Provide the (x, y) coordinate of the cell's center where the given text is located.  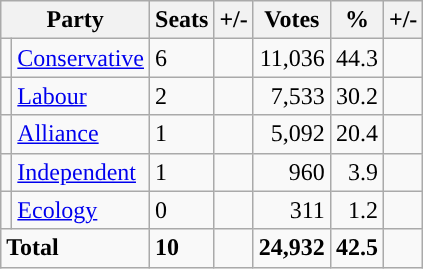
30.2 (356, 96)
Total (76, 248)
% (356, 20)
20.4 (356, 134)
42.5 (356, 248)
311 (292, 210)
Conservative (81, 58)
2 (182, 96)
7,533 (292, 96)
Ecology (81, 210)
3.9 (356, 172)
10 (182, 248)
Votes (292, 20)
44.3 (356, 58)
Labour (81, 96)
5,092 (292, 134)
1.2 (356, 210)
Alliance (81, 134)
960 (292, 172)
11,036 (292, 58)
0 (182, 210)
Independent (81, 172)
Party (76, 20)
6 (182, 58)
Seats (182, 20)
24,932 (292, 248)
